Scan for the cell matching the given text and deliver its (x, y) coordinate at center. 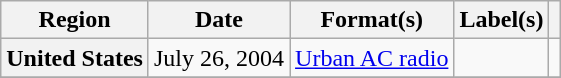
Date (218, 20)
Format(s) (372, 20)
Urban AC radio (372, 58)
July 26, 2004 (218, 58)
Label(s) (502, 20)
United States (75, 58)
Region (75, 20)
